Return [X, Y] of the center of cell containing provided text 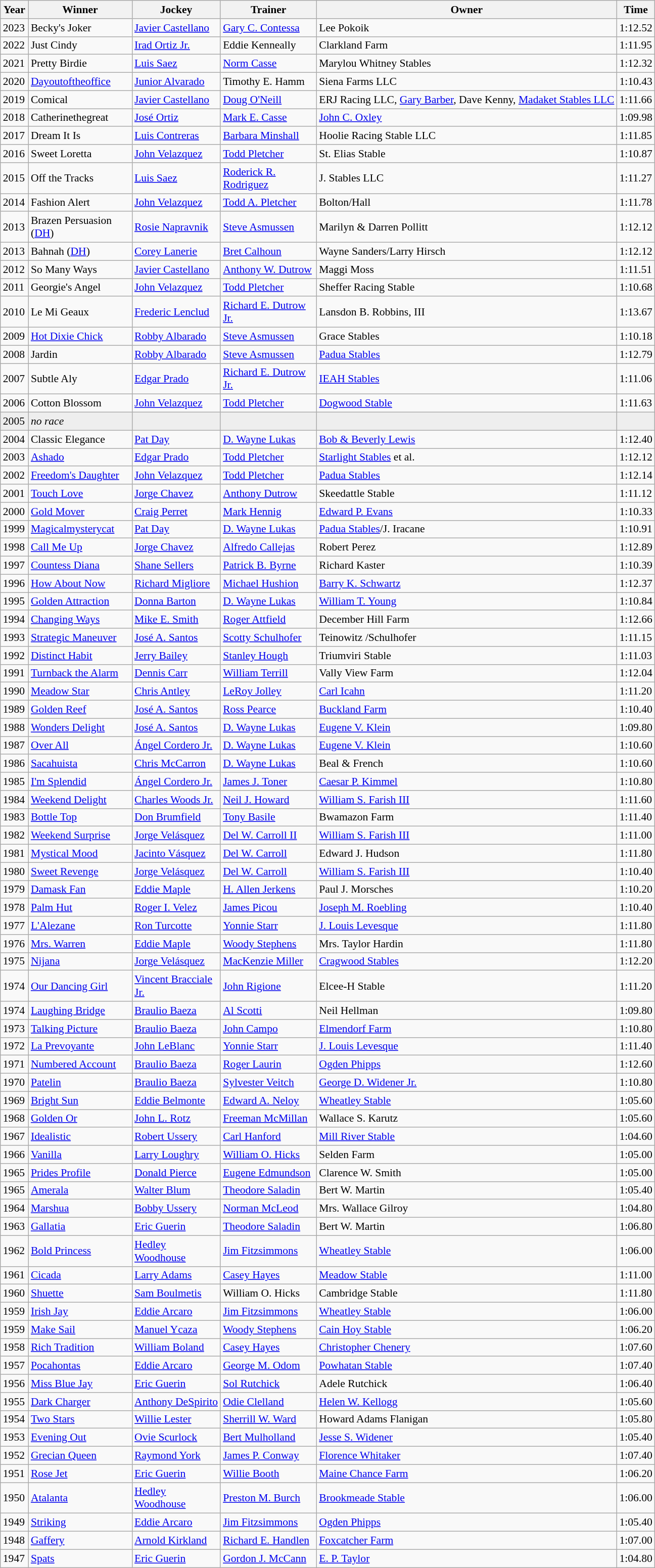
1993 [14, 637]
no race [80, 422]
John Rigione [268, 986]
1966 [14, 1155]
2015 [14, 178]
Atalanta [80, 1498]
Freedom's Daughter [80, 476]
1983 [14, 817]
1953 [14, 1438]
John Campo [268, 1029]
Wallace S. Karutz [466, 1119]
LeRoy Jolley [268, 691]
Shane Sellers [176, 566]
Sweet Revenge [80, 871]
Irad Ortiz Jr. [176, 45]
1:10.43 [636, 82]
1991 [14, 673]
1:10.87 [636, 154]
Cicada [80, 1275]
Gold Mover [80, 512]
Palm Hut [80, 908]
Gallatia [80, 1227]
Ashado [80, 457]
1990 [14, 691]
Irish Jay [80, 1312]
MacKenzie Miller [268, 961]
Ovie Scurlock [176, 1438]
John L. Rotz [176, 1119]
William T. Young [466, 602]
Paul J. Morsches [466, 890]
Robert Perez [466, 547]
Raymond York [176, 1456]
Stanley Hough [268, 656]
Sylvester Veitch [268, 1083]
2020 [14, 82]
1954 [14, 1419]
Edward A. Neloy [268, 1100]
Preston M. Burch [268, 1498]
Del W. Carroll II [268, 836]
Trainer [268, 10]
Chris Antley [176, 691]
2004 [14, 439]
Florence Whitaker [466, 1456]
1:11.12 [636, 493]
Corey Lanerie [176, 252]
2016 [14, 154]
Jacinto Vásquez [176, 854]
Roger Attfield [268, 620]
1979 [14, 890]
Two Stars [80, 1419]
Jesse S. Widener [466, 1438]
Spats [80, 1558]
James Picou [268, 908]
1:10.20 [636, 890]
Sol Rutchick [268, 1383]
Norman McLeod [268, 1209]
Neil J. Howard [268, 800]
Doug O'Neill [268, 100]
Bobby Ussery [176, 1209]
Prides Profile [80, 1173]
Brookmeade Stable [466, 1498]
1:11.27 [636, 178]
Fashion Alert [80, 203]
Larry Loughry [176, 1155]
1:11.60 [636, 800]
Cambridge Stable [466, 1294]
Hoolie Racing Stable LLC [466, 136]
1994 [14, 620]
Clarence W. Smith [466, 1173]
Meadow Star [80, 691]
Joseph M. Roebling [466, 908]
1:11.06 [636, 379]
1986 [14, 764]
Bob & Beverly Lewis [466, 439]
Mystical Mood [80, 854]
Catherinethegreat [80, 118]
Anthony DeSpirito [176, 1402]
Meadow Stable [466, 1275]
Odie Clelland [268, 1402]
Year [14, 10]
Mrs. Wallace Gilroy [466, 1209]
Marylou Whitney Stables [466, 64]
Clarkland Farm [466, 45]
Dream It Is [80, 136]
1972 [14, 1046]
Gordon J. McCann [268, 1558]
Richard E. Handlen [268, 1541]
1980 [14, 871]
Strategic Maneuver [80, 637]
Robert Ussery [176, 1137]
2018 [14, 118]
1:10.18 [636, 337]
Owner [466, 10]
Buckland Farm [466, 710]
1961 [14, 1275]
Elcee-H Stable [466, 986]
Time [636, 10]
1:13.67 [636, 312]
Magicalmysterycat [80, 529]
1948 [14, 1541]
Mark E. Casse [268, 118]
2019 [14, 100]
Willie Booth [268, 1473]
Chris McCarron [176, 764]
1:10.91 [636, 529]
1967 [14, 1137]
Maggi Moss [466, 269]
Foxcatcher Farm [466, 1541]
Lee Pokoik [466, 28]
Mrs. Warren [80, 944]
1:06.80 [636, 1227]
1:12.32 [636, 64]
1982 [14, 836]
Walter Blum [176, 1190]
Helen W. Kellogg [466, 1402]
1955 [14, 1402]
Triumviri Stable [466, 656]
Vally View Farm [466, 673]
2017 [14, 136]
Changing Ways [80, 620]
Sheffer Racing Stable [466, 288]
Bolton/Hall [466, 203]
2011 [14, 288]
Make Sail [80, 1329]
Hot Dixie Chick [80, 337]
1996 [14, 583]
1:10.39 [636, 566]
Elmendorf Farm [466, 1029]
Talking Picture [80, 1029]
Ross Pearce [268, 710]
Bottle Top [80, 817]
1988 [14, 727]
Mike E. Smith [176, 620]
Manuel Ycaza [176, 1329]
Pocahontas [80, 1366]
John LeBlanc [176, 1046]
2012 [14, 269]
George D. Widener Jr. [466, 1083]
2005 [14, 422]
Le Mi Geaux [80, 312]
Freeman McMillan [268, 1119]
Tony Basile [268, 817]
Dayoutoftheoffice [80, 82]
Al Scotti [268, 1010]
Bwamazon Farm [466, 817]
J. Stables LLC [466, 178]
Anthony W. Dutrow [268, 269]
Marilyn & Darren Pollitt [466, 227]
Carl Icahn [466, 691]
Sweet Loretta [80, 154]
Donna Barton [176, 602]
1:11.63 [636, 403]
Edward J. Hudson [466, 854]
Howard Adams Flanigan [466, 1419]
ERJ Racing LLC, Gary Barber, Dave Kenny, Madaket Stables LLC [466, 100]
Eddie Belmonte [176, 1100]
1963 [14, 1227]
1:07.60 [636, 1348]
Over All [80, 746]
John C. Oxley [466, 118]
Pretty Birdie [80, 64]
Scotty Schulhofer [268, 637]
Luis Contreras [176, 136]
1:12.40 [636, 439]
Countess Diana [80, 566]
Rich Tradition [80, 1348]
2023 [14, 28]
Eugene Edmundson [268, 1173]
2009 [14, 337]
1952 [14, 1456]
1962 [14, 1251]
2022 [14, 45]
Bold Princess [80, 1251]
2006 [14, 403]
1997 [14, 566]
Comical [80, 100]
Touch Love [80, 493]
2010 [14, 312]
La Prevoyante [80, 1046]
Weekend Delight [80, 800]
Cain Hoy Stable [466, 1329]
1:11.51 [636, 269]
1984 [14, 800]
1:12.04 [636, 673]
Subtle Aly [80, 379]
James J. Toner [268, 781]
Charles Woods Jr. [176, 800]
Vanilla [80, 1155]
Rosie Napravnik [176, 227]
Idealistic [80, 1137]
2008 [14, 354]
1964 [14, 1209]
1992 [14, 656]
Arnold Kirkland [176, 1541]
1:04.60 [636, 1137]
2002 [14, 476]
Mark Hennig [268, 512]
1968 [14, 1119]
Roderick R. Rodriguez [268, 178]
L'Alezane [80, 926]
Gary C. Contessa [268, 28]
Our Dancing Girl [80, 986]
2021 [14, 64]
Barbara Minshall [268, 136]
Miss Blue Jay [80, 1383]
1:12.14 [636, 476]
Patelin [80, 1083]
1:10.68 [636, 288]
James P. Conway [268, 1456]
Beal & French [466, 764]
Just Cindy [80, 45]
Willie Lester [176, 1419]
Bahnah (DH) [80, 252]
1956 [14, 1383]
Weekend Surprise [80, 836]
E. P. Taylor [466, 1558]
Wonders Delight [80, 727]
Nijana [80, 961]
Golden Reef [80, 710]
1985 [14, 781]
1:10.33 [636, 512]
Shuette [80, 1294]
1:11.66 [636, 100]
William Boland [176, 1348]
Damask Fan [80, 890]
1949 [14, 1523]
So Many Ways [80, 269]
1958 [14, 1348]
Classic Elegance [80, 439]
Richard Kaster [466, 566]
Patrick B. Byrne [268, 566]
Roger I. Velez [176, 908]
Larry Adams [176, 1275]
Sacahuista [80, 764]
1:09.98 [636, 118]
1971 [14, 1065]
1:11.15 [636, 637]
December Hill Farm [466, 620]
Neil Hellman [466, 1010]
Frederic Lenclud [176, 312]
Cragwood Stables [466, 961]
Cotton Blossom [80, 403]
Bert Mulholland [268, 1438]
1:12.52 [636, 28]
1:12.66 [636, 620]
Rose Jet [80, 1473]
2007 [14, 379]
Dennis Carr [176, 673]
Siena Farms LLC [466, 82]
Grace Stables [466, 337]
Marshua [80, 1209]
Donald Pierce [176, 1173]
1998 [14, 547]
1:06.40 [636, 1383]
Roger Laurin [268, 1065]
Off the Tracks [80, 178]
1960 [14, 1294]
IEAH Stables [466, 379]
Timothy E. Hamm [268, 82]
1989 [14, 710]
Richard Migliore [176, 583]
Bret Calhoun [268, 252]
1:10.84 [636, 602]
Dark Charger [80, 1402]
Sam Boulmetis [176, 1294]
Padua Stables/J. Iracane [466, 529]
1:11.95 [636, 45]
1:12.89 [636, 547]
Barry K. Schwartz [466, 583]
Amerala [80, 1190]
Distinct Habit [80, 656]
1970 [14, 1083]
Jardin [80, 354]
Selden Farm [466, 1155]
2000 [14, 512]
Caesar P. Kimmel [466, 781]
1947 [14, 1558]
Wayne Sanders/Larry Hirsch [466, 252]
Laughing Bridge [80, 1010]
Skeedattle Stable [466, 493]
1969 [14, 1100]
1:12.60 [636, 1065]
1975 [14, 961]
1976 [14, 944]
1977 [14, 926]
Turnback the Alarm [80, 673]
Mill River Stable [466, 1137]
1950 [14, 1498]
Norm Casse [268, 64]
Junior Alvarado [176, 82]
Gaffery [80, 1541]
Teinowitz /Schulhofer [466, 637]
Golden Attraction [80, 602]
Golden Or [80, 1119]
Call Me Up [80, 547]
Eddie Kenneally [268, 45]
Michael Hushion [268, 583]
Don Brumfield [176, 817]
St. Elias Stable [466, 154]
Becky's Joker [80, 28]
1957 [14, 1366]
Winner [80, 10]
Brazen Persuasion (DH) [80, 227]
George M. Odom [268, 1366]
1:07.00 [636, 1541]
2014 [14, 203]
1981 [14, 854]
Starlight Stables et al. [466, 457]
Mrs. Taylor Hardin [466, 944]
Jockey [176, 10]
1995 [14, 602]
Dogwood Stable [466, 403]
Striking [80, 1523]
Evening Out [80, 1438]
Maine Chance Farm [466, 1473]
1987 [14, 746]
I'm Splendid [80, 781]
1:11.78 [636, 203]
Grecian Queen [80, 1456]
1978 [14, 908]
1:12.20 [636, 961]
José Ortiz [176, 118]
Alfredo Callejas [268, 547]
Georgie's Angel [80, 288]
1951 [14, 1473]
1:11.03 [636, 656]
Adele Rutchick [466, 1383]
Numbered Account [80, 1065]
Todd A. Pletcher [268, 203]
H. Allen Jerkens [268, 890]
Christopher Chenery [466, 1348]
2003 [14, 457]
2001 [14, 493]
How About Now [80, 583]
Bright Sun [80, 1100]
Powhatan Stable [466, 1366]
Lansdon B. Robbins, III [466, 312]
1:12.37 [636, 583]
Anthony Dutrow [268, 493]
William Terrill [268, 673]
Jerry Bailey [176, 656]
Vincent Bracciale Jr. [176, 986]
1999 [14, 529]
Carl Hanford [268, 1137]
1:12.79 [636, 354]
1:11.85 [636, 136]
Ron Turcotte [176, 926]
Sherrill W. Ward [268, 1419]
1973 [14, 1029]
1:05.80 [636, 1419]
Craig Perret [176, 512]
Edward P. Evans [466, 512]
